Scan for the cell matching the given text and deliver its (X, Y) coordinate at center. 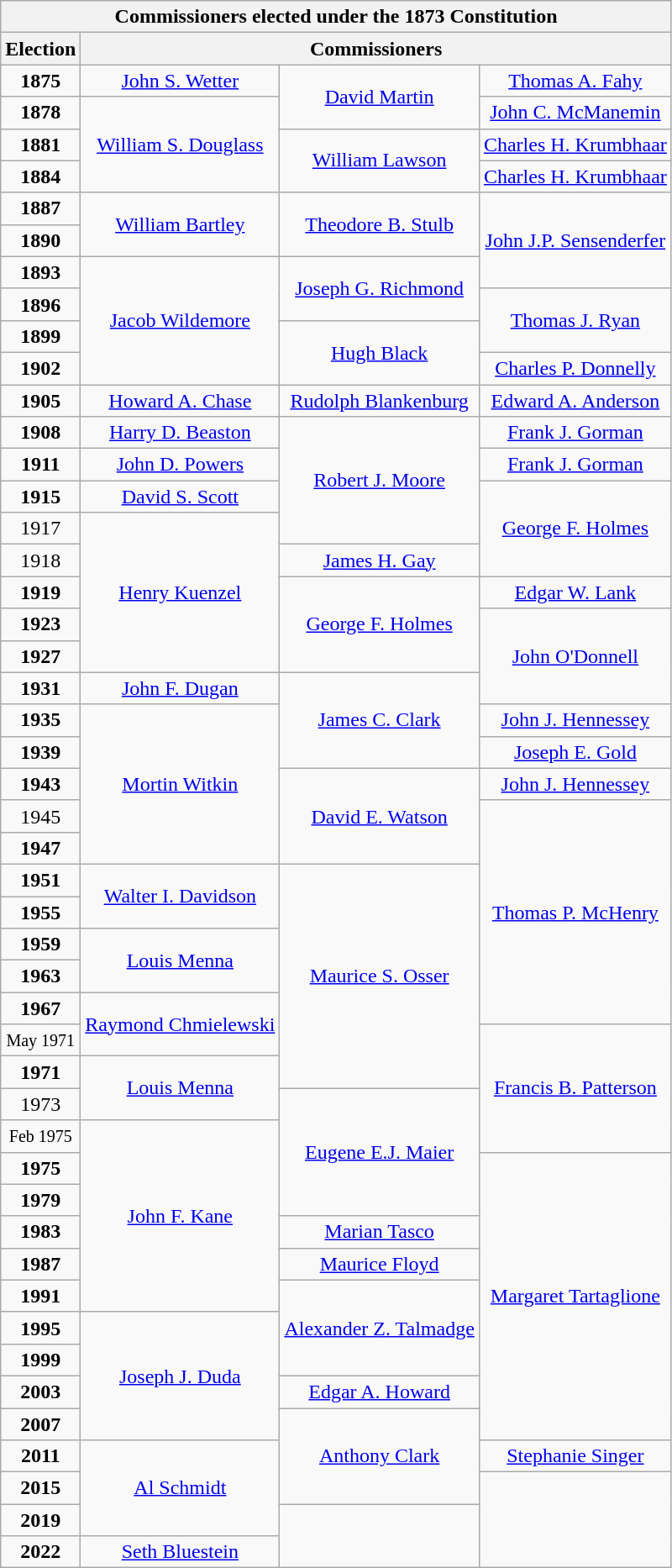
1911 (40, 465)
John F. Dugan (180, 688)
1935 (40, 720)
2019 (40, 1520)
1973 (40, 1104)
David S. Scott (180, 497)
2003 (40, 1392)
1902 (40, 368)
Edgar A. Howard (380, 1392)
Mortin Witkin (180, 784)
1999 (40, 1360)
1959 (40, 944)
2007 (40, 1424)
1881 (40, 145)
1875 (40, 81)
Thomas P. McHenry (575, 912)
James C. Clark (380, 720)
David E. Watson (380, 816)
Seth Bluestein (180, 1552)
1971 (40, 1072)
Feb 1975 (40, 1136)
David Martin (380, 97)
William S. Douglass (180, 145)
1931 (40, 688)
Howard A. Chase (180, 401)
1975 (40, 1168)
1908 (40, 433)
Hugh Black (380, 352)
Alexander Z. Talmadge (380, 1328)
1943 (40, 784)
Edgar W. Lank (575, 592)
John C. McManemin (575, 113)
John J.P. Sensenderfer (575, 240)
Anthony Clark (380, 1456)
1923 (40, 624)
Joseph G. Richmond (380, 288)
William Lawson (380, 160)
1915 (40, 497)
1887 (40, 208)
John O'Donnell (575, 656)
1983 (40, 1232)
1945 (40, 816)
Walter I. Davidson (180, 896)
John F. Kane (180, 1216)
Edward A. Anderson (575, 401)
Raymond Chmielewski (180, 1024)
Eugene E.J. Maier (380, 1152)
Robert J. Moore (380, 481)
1893 (40, 272)
Election (40, 49)
1991 (40, 1296)
Maurice S. Osser (380, 976)
Theodore B. Stulb (380, 224)
James H. Gay (380, 560)
1987 (40, 1264)
Stephanie Singer (575, 1456)
Commissioners elected under the 1873 Constitution (336, 17)
1979 (40, 1200)
Charles P. Donnelly (575, 368)
Thomas J. Ryan (575, 320)
1939 (40, 752)
1927 (40, 656)
William Bartley (180, 224)
Thomas A. Fahy (575, 81)
1890 (40, 240)
1917 (40, 529)
John D. Powers (180, 465)
Rudolph Blankenburg (380, 401)
Francis B. Patterson (575, 1088)
1963 (40, 976)
2015 (40, 1488)
Joseph J. Duda (180, 1376)
2022 (40, 1552)
2011 (40, 1456)
John S. Wetter (180, 81)
1967 (40, 1008)
Commissioners (376, 49)
May 1971 (40, 1040)
1878 (40, 113)
Harry D. Beaston (180, 433)
1947 (40, 848)
1905 (40, 401)
1884 (40, 176)
Jacob Wildemore (180, 320)
1951 (40, 880)
1899 (40, 336)
Margaret Tartaglione (575, 1296)
1896 (40, 304)
1919 (40, 592)
Al Schmidt (180, 1488)
Marian Tasco (380, 1232)
1955 (40, 912)
1918 (40, 560)
Maurice Floyd (380, 1264)
Joseph E. Gold (575, 752)
Henry Kuenzel (180, 592)
1995 (40, 1328)
